Determine the [X, Y] coordinate at the center of the cell enclosing the given text.  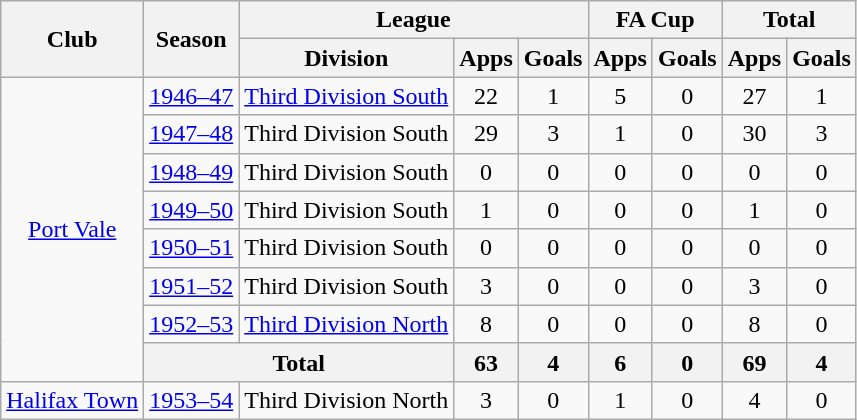
1946–47 [192, 96]
Port Vale [72, 229]
1948–49 [192, 172]
1951–52 [192, 286]
1947–48 [192, 134]
Season [192, 39]
1949–50 [192, 210]
27 [754, 96]
1952–53 [192, 324]
29 [486, 134]
63 [486, 362]
Halifax Town [72, 400]
1950–51 [192, 248]
FA Cup [655, 20]
Division [346, 58]
5 [620, 96]
69 [754, 362]
League [414, 20]
Club [72, 39]
22 [486, 96]
30 [754, 134]
6 [620, 362]
1953–54 [192, 400]
